Determine the (x, y) coordinate at the center of the cell enclosing the given text.  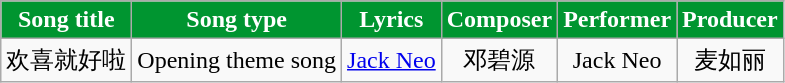
麦如丽 (730, 60)
Composer (499, 20)
Song title (66, 20)
Performer (618, 20)
Song type (237, 20)
Producer (730, 20)
欢喜就好啦 (66, 60)
Lyrics (392, 20)
邓碧源 (499, 60)
Opening theme song (237, 60)
